Capture the cell that displays the provided text and extract its [X, Y] central coordinate. 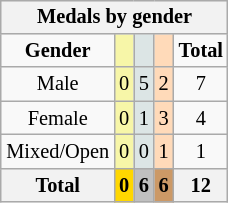
3 [164, 118]
Medals by gender [114, 17]
5 [144, 84]
Mixed/Open [58, 152]
2 [164, 84]
4 [201, 118]
Female [58, 118]
Gender [58, 51]
7 [201, 84]
12 [201, 185]
Male [58, 84]
